Find where the given text appears and provide that cell's center as (X, Y) coordinate. 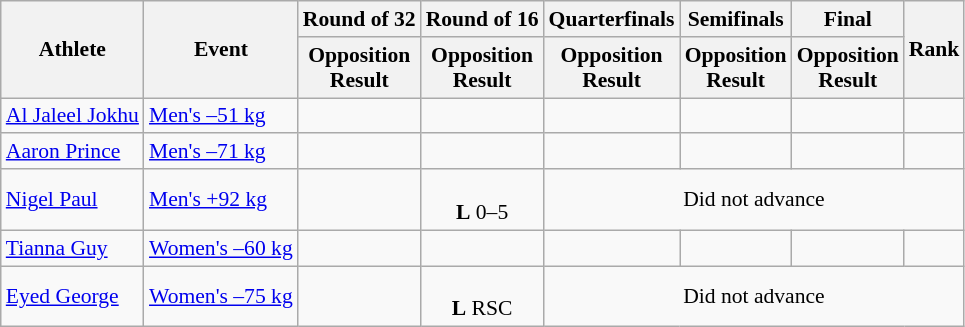
Event (221, 50)
L RSC (482, 296)
Round of 32 (360, 19)
Aaron Prince (72, 152)
Women's –60 kg (221, 248)
Al Jaleel Jokhu (72, 116)
Semifinals (736, 19)
Men's –71 kg (221, 152)
Final (848, 19)
Rank (934, 50)
Men's –51 kg (221, 116)
Eyed George (72, 296)
Quarterfinals (612, 19)
L 0–5 (482, 200)
Men's +92 kg (221, 200)
Tianna Guy (72, 248)
Women's –75 kg (221, 296)
Nigel Paul (72, 200)
Round of 16 (482, 19)
Athlete (72, 50)
